Return the [x, y] coordinate for the center point of the cell that contains the specified text.  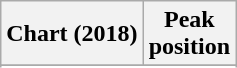
Chart (2018) [72, 34]
Peak position [189, 34]
